Output the (X, Y) coordinate of the center of the cell containing the given text.  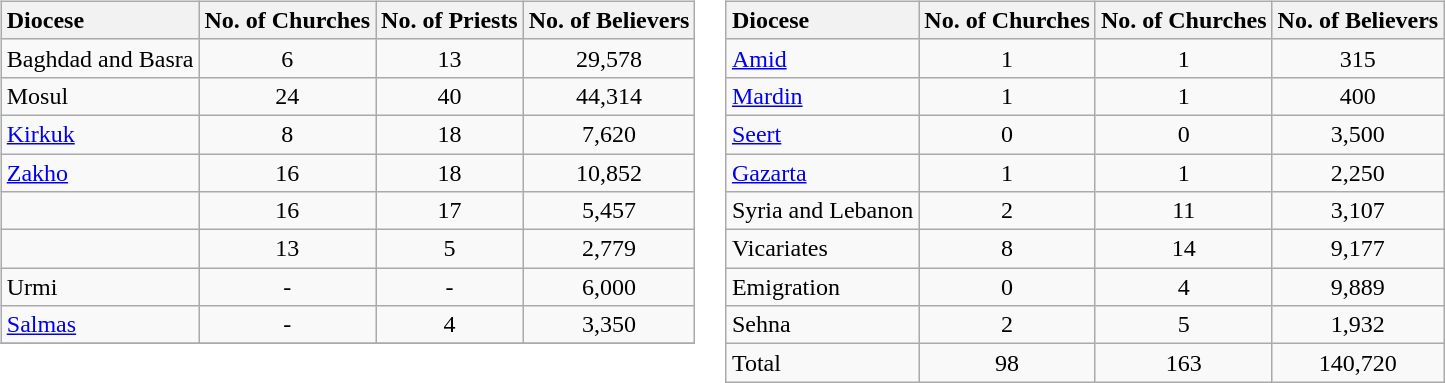
Mardin (822, 96)
Seert (822, 134)
Vicariates (822, 249)
140,720 (1358, 363)
98 (1008, 363)
3,107 (1358, 211)
24 (288, 96)
7,620 (609, 134)
Urmi (100, 287)
6 (288, 58)
1,932 (1358, 325)
Gazarta (822, 173)
Sehna (822, 325)
6,000 (609, 287)
Mosul (100, 96)
No. of Priests (450, 20)
9,177 (1358, 249)
3,500 (1358, 134)
11 (1184, 211)
Amid (822, 58)
Baghdad and Basra (100, 58)
Emigration (822, 287)
Kirkuk (100, 134)
17 (450, 211)
Total (822, 363)
29,578 (609, 58)
10,852 (609, 173)
40 (450, 96)
400 (1358, 96)
Zakho (100, 173)
2,250 (1358, 173)
Salmas (100, 325)
9,889 (1358, 287)
2,779 (609, 249)
Syria and Lebanon (822, 211)
3,350 (609, 325)
163 (1184, 363)
5,457 (609, 211)
315 (1358, 58)
14 (1184, 249)
44,314 (609, 96)
